Locate the cell with the specified text and output its [X, Y] center coordinate. 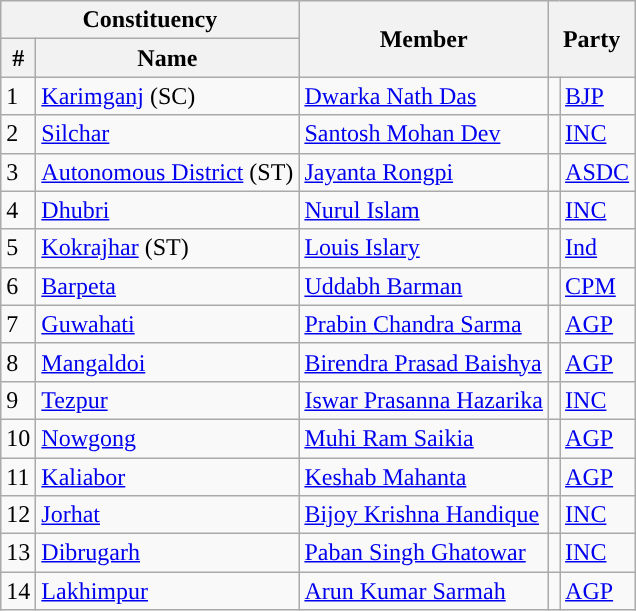
Prabin Chandra Sarma [424, 324]
Louis Islary [424, 248]
Barpeta [168, 286]
Dwarka Nath Das [424, 96]
Paban Singh Ghatowar [424, 553]
3 [18, 172]
10 [18, 438]
7 [18, 324]
Constituency [150, 20]
Autonomous District (ST) [168, 172]
2 [18, 134]
9 [18, 400]
Tezpur [168, 400]
Lakhimpur [168, 591]
6 [18, 286]
14 [18, 591]
5 [18, 248]
12 [18, 515]
Ind [598, 248]
Name [168, 58]
CPM [598, 286]
Kokrajhar (ST) [168, 248]
Santosh Mohan Dev [424, 134]
1 [18, 96]
BJP [598, 96]
Arun Kumar Sarmah [424, 591]
Karimganj (SC) [168, 96]
Bijoy Krishna Handique [424, 515]
4 [18, 210]
# [18, 58]
Nowgong [168, 438]
13 [18, 553]
Iswar Prasanna Hazarika [424, 400]
8 [18, 362]
11 [18, 477]
Birendra Prasad Baishya [424, 362]
Nurul Islam [424, 210]
Kaliabor [168, 477]
Party [591, 39]
Jayanta Rongpi [424, 172]
Keshab Mahanta [424, 477]
Mangaldoi [168, 362]
Dibrugarh [168, 553]
ASDC [598, 172]
Muhi Ram Saikia [424, 438]
Dhubri [168, 210]
Guwahati [168, 324]
Silchar [168, 134]
Member [424, 39]
Uddabh Barman [424, 286]
Jorhat [168, 515]
